From the cell containing the given text, extract its center point as (X, Y) coordinate. 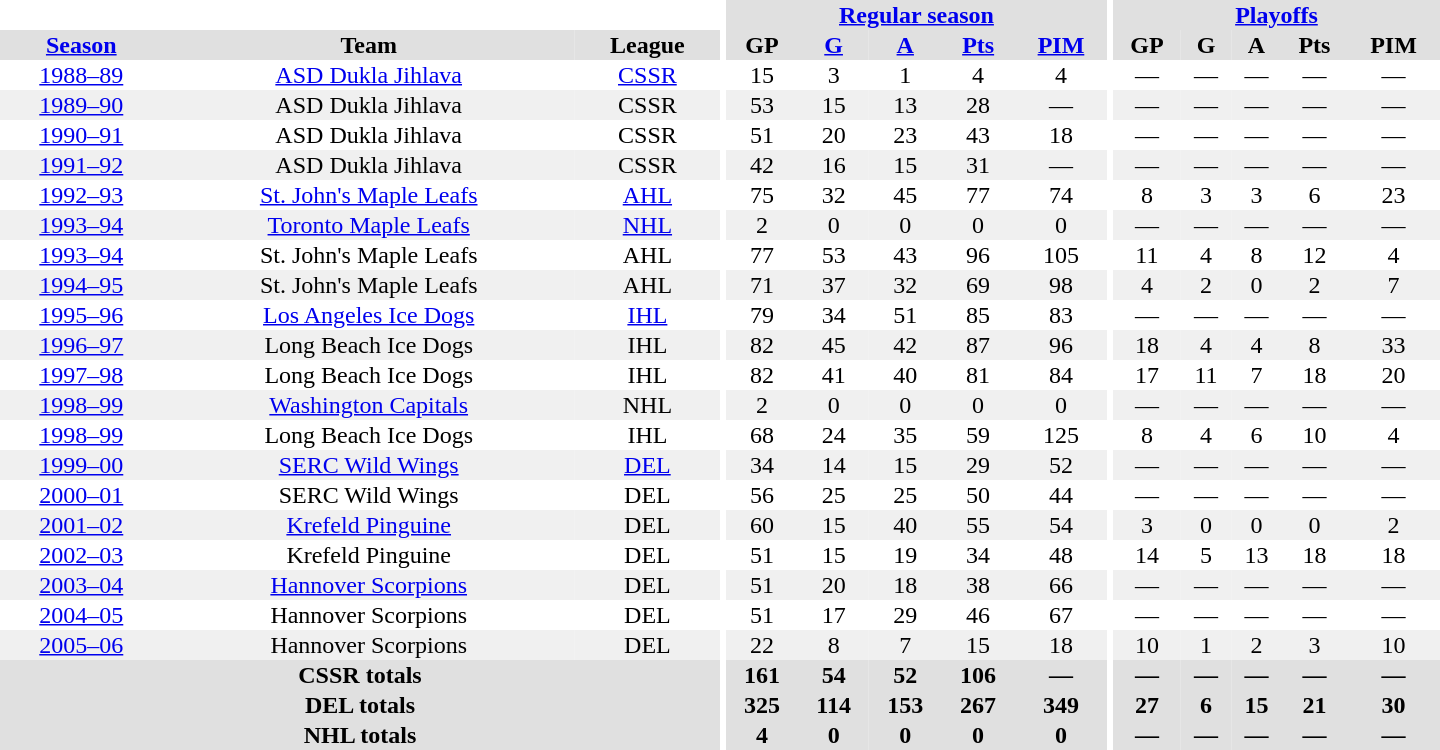
161 (762, 675)
27 (1147, 705)
1989–90 (82, 105)
60 (762, 525)
50 (978, 495)
30 (1394, 705)
22 (762, 645)
55 (978, 525)
1988–89 (82, 75)
1997–98 (82, 375)
Team (369, 45)
41 (833, 375)
87 (978, 345)
44 (1062, 495)
33 (1394, 345)
349 (1062, 705)
Toronto Maple Leafs (369, 225)
31 (978, 165)
28 (978, 105)
75 (762, 195)
1996–97 (82, 345)
74 (1062, 195)
105 (1062, 255)
66 (1062, 585)
46 (978, 615)
79 (762, 315)
56 (762, 495)
2005–06 (82, 645)
68 (762, 435)
Washington Capitals (369, 405)
81 (978, 375)
NHL totals (360, 735)
267 (978, 705)
59 (978, 435)
1995–96 (82, 315)
37 (833, 285)
19 (906, 555)
114 (833, 705)
2004–05 (82, 615)
CSSR totals (360, 675)
153 (906, 705)
1994–95 (82, 285)
83 (1062, 315)
Season (82, 45)
84 (1062, 375)
Los Angeles Ice Dogs (369, 315)
2000–01 (82, 495)
106 (978, 675)
24 (833, 435)
125 (1062, 435)
16 (833, 165)
85 (978, 315)
DEL totals (360, 705)
69 (978, 285)
98 (1062, 285)
12 (1314, 255)
71 (762, 285)
2002–03 (82, 555)
1999–00 (82, 465)
35 (906, 435)
38 (978, 585)
Regular season (917, 15)
2003–04 (82, 585)
5 (1206, 555)
1991–92 (82, 165)
League (648, 45)
67 (1062, 615)
325 (762, 705)
Playoffs (1276, 15)
1992–93 (82, 195)
48 (1062, 555)
21 (1314, 705)
1990–91 (82, 135)
2001–02 (82, 525)
